Scan for the cell matching the given text and deliver its (X, Y) coordinate at center. 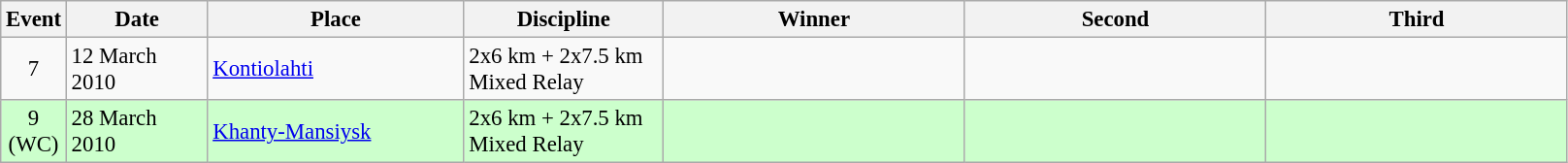
Kontiolahti (336, 70)
Place (336, 19)
Date (137, 19)
Event (34, 19)
7 (34, 70)
Discipline (564, 19)
Second (1116, 19)
Winner (815, 19)
Khanty-Mansiysk (336, 132)
9 (WC) (34, 132)
12 March 2010 (137, 70)
28 March 2010 (137, 132)
Third (1417, 19)
